Capture the cell that displays the provided text and extract its [x, y] central coordinate. 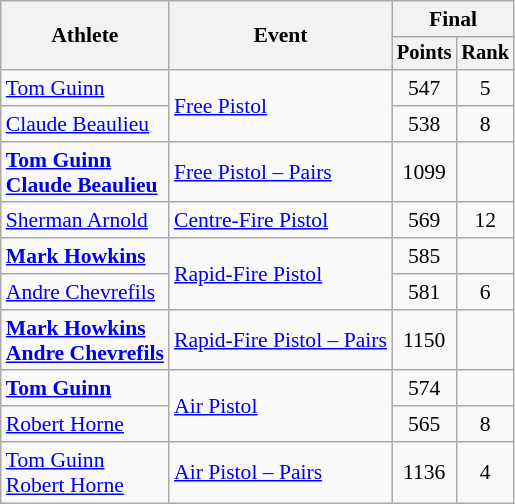
585 [424, 256]
Centre-Fire Pistol [280, 221]
Air Pistol [280, 406]
1150 [424, 340]
581 [424, 292]
Points [424, 54]
Claude Beaulieu [85, 124]
Tom GuinnRobert Horne [85, 472]
Andre Chevrefils [85, 292]
Rank [485, 54]
Robert Horne [85, 424]
1136 [424, 472]
574 [424, 389]
Athlete [85, 36]
547 [424, 88]
5 [485, 88]
Rapid-Fire Pistol – Pairs [280, 340]
Free Pistol – Pairs [280, 172]
12 [485, 221]
565 [424, 424]
569 [424, 221]
538 [424, 124]
Final [453, 19]
4 [485, 472]
Rapid-Fire Pistol [280, 274]
Event [280, 36]
Air Pistol – Pairs [280, 472]
Mark Howkins [85, 256]
Free Pistol [280, 106]
1099 [424, 172]
Sherman Arnold [85, 221]
Mark HowkinsAndre Chevrefils [85, 340]
6 [485, 292]
Tom GuinnClaude Beaulieu [85, 172]
